Capture the cell that displays the provided text and extract its (x, y) central coordinate. 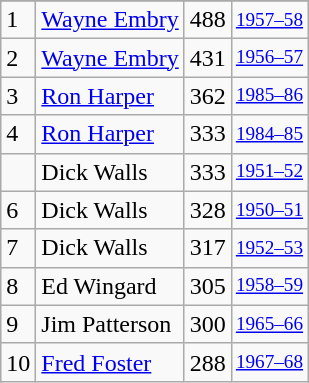
1 (18, 20)
Ed Wingard (110, 286)
6 (18, 210)
300 (208, 324)
1985–86 (269, 96)
1984–85 (269, 134)
8 (18, 286)
431 (208, 58)
1951–52 (269, 172)
10 (18, 362)
9 (18, 324)
7 (18, 248)
1950–51 (269, 210)
Fred Foster (110, 362)
1952–53 (269, 248)
488 (208, 20)
4 (18, 134)
1957–58 (269, 20)
2 (18, 58)
305 (208, 286)
288 (208, 362)
Jim Patterson (110, 324)
1967–68 (269, 362)
328 (208, 210)
317 (208, 248)
1965–66 (269, 324)
1958–59 (269, 286)
1956–57 (269, 58)
362 (208, 96)
3 (18, 96)
